Provide the [X, Y] coordinate of the cell's center where the given text is located.  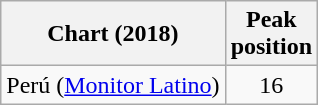
16 [271, 85]
Perú (Monitor Latino) [113, 85]
Peakposition [271, 34]
Chart (2018) [113, 34]
